Return [x, y] of the center of cell containing provided text 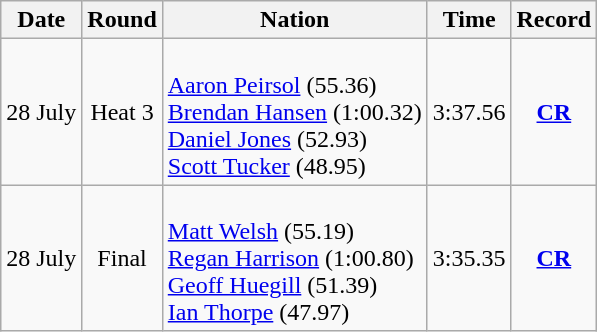
Nation [294, 20]
Round [122, 20]
3:35.35 [469, 258]
Matt Welsh (55.19)Regan Harrison (1:00.80)Geoff Huegill (51.39)Ian Thorpe (47.97) [294, 258]
3:37.56 [469, 112]
Heat 3 [122, 112]
Date [42, 20]
Final [122, 258]
Record [554, 20]
Time [469, 20]
Aaron Peirsol (55.36)Brendan Hansen (1:00.32)Daniel Jones (52.93)Scott Tucker (48.95) [294, 112]
